Pinpoint the cell where the given text exists, returning its (X, Y) midpoint coordinate. 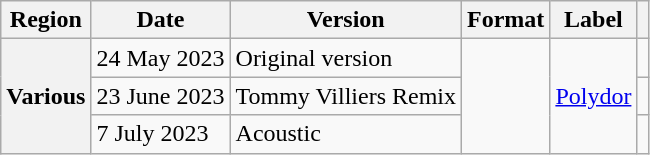
23 June 2023 (160, 96)
Region (46, 20)
Various (46, 96)
Date (160, 20)
Format (506, 20)
Acoustic (346, 134)
24 May 2023 (160, 58)
7 July 2023 (160, 134)
Polydor (594, 96)
Label (594, 20)
Original version (346, 58)
Tommy Villiers Remix (346, 96)
Version (346, 20)
